Find where the given text appears and provide that cell's center as (x, y) coordinate. 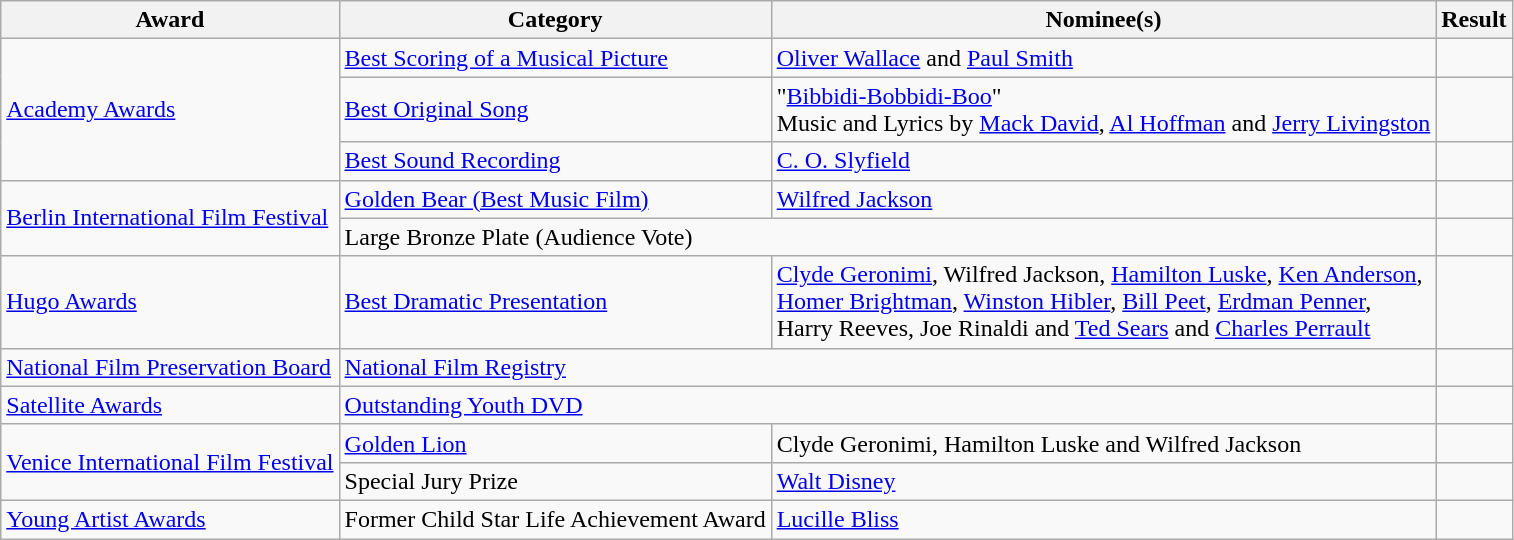
Golden Lion (555, 443)
Category (555, 20)
Special Jury Prize (555, 481)
Lucille Bliss (1104, 519)
Satellite Awards (170, 405)
Result (1474, 20)
Best Sound Recording (555, 161)
Best Dramatic Presentation (555, 302)
Clyde Geronimi, Hamilton Luske and Wilfred Jackson (1104, 443)
C. O. Slyfield (1104, 161)
Berlin International Film Festival (170, 218)
Walt Disney (1104, 481)
Academy Awards (170, 110)
Hugo Awards (170, 302)
Venice International Film Festival (170, 462)
Young Artist Awards (170, 519)
Oliver Wallace and Paul Smith (1104, 58)
Award (170, 20)
Wilfred Jackson (1104, 199)
Golden Bear (Best Music Film) (555, 199)
Outstanding Youth DVD (888, 405)
Best Original Song (555, 110)
"Bibbidi-Bobbidi-Boo"Music and Lyrics by Mack David, Al Hoffman and Jerry Livingston (1104, 110)
National Film Registry (888, 367)
Best Scoring of a Musical Picture (555, 58)
Former Child Star Life Achievement Award (555, 519)
National Film Preservation Board (170, 367)
Nominee(s) (1104, 20)
Large Bronze Plate (Audience Vote) (888, 237)
